Extract the [X, Y] coordinate from the center of the cell holding the provided text.  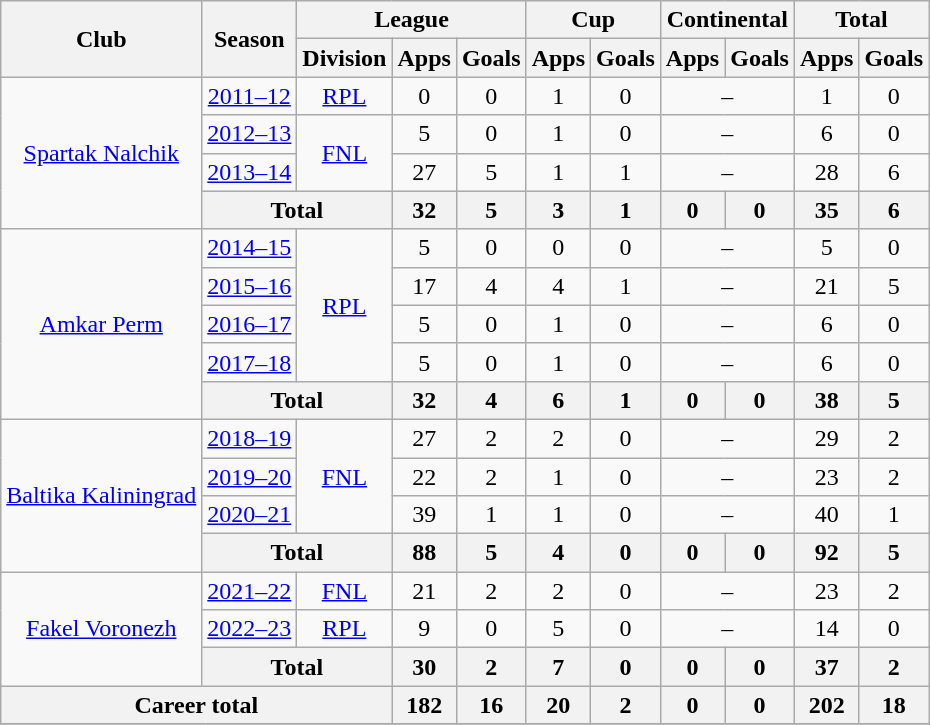
Fakel Voronezh [102, 629]
22 [424, 477]
2014–15 [250, 248]
Division [344, 58]
2017–18 [250, 362]
88 [424, 553]
40 [826, 515]
28 [826, 172]
3 [558, 210]
Baltika Kaliningrad [102, 495]
Season [250, 39]
Career total [196, 705]
18 [894, 705]
2016–17 [250, 324]
2011–12 [250, 96]
202 [826, 705]
League [412, 20]
9 [424, 629]
39 [424, 515]
2015–16 [250, 286]
182 [424, 705]
16 [491, 705]
2019–20 [250, 477]
17 [424, 286]
29 [826, 438]
38 [826, 400]
Spartak Nalchik [102, 153]
30 [424, 667]
92 [826, 553]
2013–14 [250, 172]
Amkar Perm [102, 324]
Cup [593, 20]
Club [102, 39]
2012–13 [250, 134]
35 [826, 210]
2021–22 [250, 591]
2018–19 [250, 438]
20 [558, 705]
14 [826, 629]
37 [826, 667]
7 [558, 667]
Continental [727, 20]
2020–21 [250, 515]
2022–23 [250, 629]
